Find where the given text appears and provide that cell's center as [X, Y] coordinate. 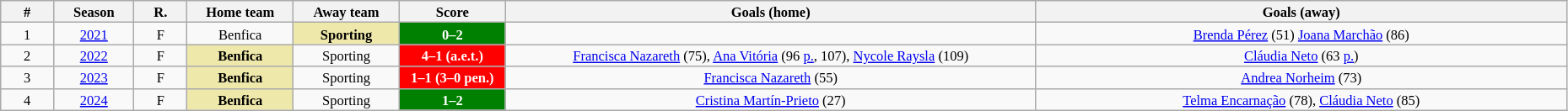
Season [94, 12]
Home team [240, 12]
Cláudia Neto (63 p.) [1301, 55]
Cristina Martín-Prieto (27) [771, 99]
Francisca Nazareth (55) [771, 77]
Brenda Pérez (51) Joana Marchão (86) [1301, 34]
Goals (away) [1301, 12]
2024 [94, 99]
2021 [94, 34]
Score [452, 12]
1–1 (3–0 pen.) [452, 77]
0–2 [452, 34]
1–2 [452, 99]
2 [27, 55]
1 [27, 34]
2023 [94, 77]
Away team [347, 12]
3 [27, 77]
# [27, 12]
R. [160, 12]
4–1 (a.e.t.) [452, 55]
Goals (home) [771, 12]
Telma Encarnação (78), Cláudia Neto (85) [1301, 99]
Francisca Nazareth (75), Ana Vitória (96 p., 107), Nycole Raysla (109) [771, 55]
4 [27, 99]
Andrea Norheim (73) [1301, 77]
2022 [94, 55]
